Pinpoint the cell where the given text exists, returning its [x, y] midpoint coordinate. 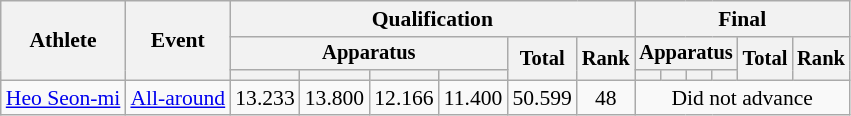
Heo Seon-mi [64, 98]
Event [178, 40]
Athlete [64, 40]
All-around [178, 98]
50.599 [542, 98]
Final [742, 19]
11.400 [474, 98]
13.233 [264, 98]
Did not advance [742, 98]
13.800 [334, 98]
12.166 [404, 98]
Qualification [432, 19]
48 [606, 98]
